Find where the given text appears and provide that cell's center as (x, y) coordinate. 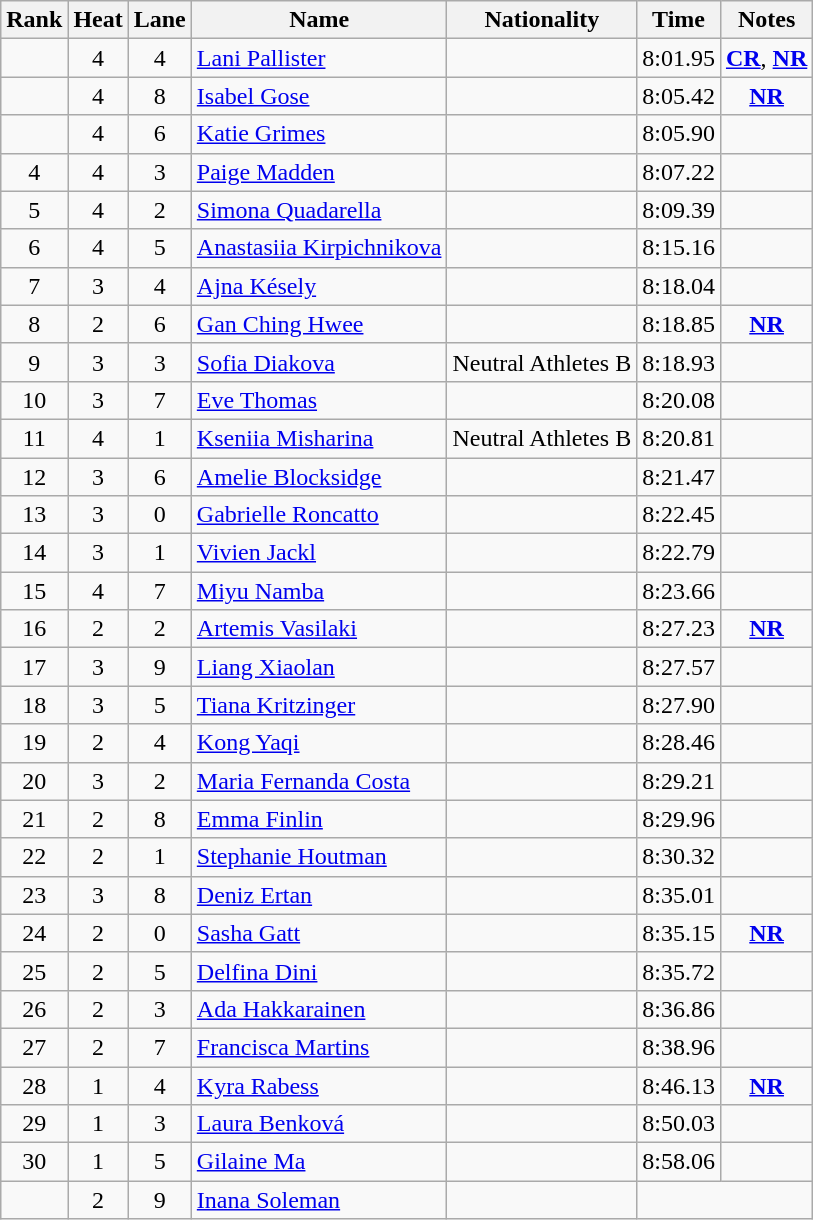
28 (34, 1085)
Deniz Ertan (319, 895)
19 (34, 743)
Laura Benková (319, 1124)
8:29.96 (679, 819)
18 (34, 705)
CR, NR (766, 58)
Sofia Diakova (319, 362)
Paige Madden (319, 172)
23 (34, 895)
Tiana Kritzinger (319, 705)
8:18.04 (679, 286)
13 (34, 515)
Kong Yaqi (319, 743)
Simona Quadarella (319, 210)
Kyra Rabess (319, 1085)
Isabel Gose (319, 96)
8:38.96 (679, 1047)
29 (34, 1124)
8:05.42 (679, 96)
Miyu Namba (319, 591)
21 (34, 819)
Emma Finlin (319, 819)
Time (679, 20)
8:21.47 (679, 477)
Liang Xiaolan (319, 667)
Lani Pallister (319, 58)
8:35.01 (679, 895)
22 (34, 857)
Rank (34, 20)
8:27.90 (679, 705)
8:58.06 (679, 1162)
8:20.81 (679, 438)
16 (34, 629)
8:18.93 (679, 362)
Anastasiia Kirpichnikova (319, 248)
20 (34, 781)
11 (34, 438)
Gabrielle Roncatto (319, 515)
8:35.15 (679, 933)
14 (34, 553)
Gan Ching Hwee (319, 324)
Lane (160, 20)
8:20.08 (679, 400)
8:46.13 (679, 1085)
30 (34, 1162)
Francisca Martins (319, 1047)
8:29.21 (679, 781)
8:30.32 (679, 857)
8:15.16 (679, 248)
8:35.72 (679, 971)
8:36.86 (679, 1009)
Stephanie Houtman (319, 857)
26 (34, 1009)
Sasha Gatt (319, 933)
8:23.66 (679, 591)
Eve Thomas (319, 400)
Heat (98, 20)
27 (34, 1047)
Delfina Dini (319, 971)
8:01.95 (679, 58)
8:07.22 (679, 172)
Maria Fernanda Costa (319, 781)
8:27.57 (679, 667)
8:22.79 (679, 553)
Kseniia Misharina (319, 438)
Amelie Blocksidge (319, 477)
Ada Hakkarainen (319, 1009)
Artemis Vasilaki (319, 629)
8:22.45 (679, 515)
12 (34, 477)
Inana Soleman (319, 1200)
Gilaine Ma (319, 1162)
8:09.39 (679, 210)
Vivien Jackl (319, 553)
24 (34, 933)
10 (34, 400)
Notes (766, 20)
Name (319, 20)
Ajna Késely (319, 286)
Nationality (542, 20)
8:27.23 (679, 629)
17 (34, 667)
25 (34, 971)
8:18.85 (679, 324)
15 (34, 591)
Katie Grimes (319, 134)
8:28.46 (679, 743)
8:05.90 (679, 134)
8:50.03 (679, 1124)
